Search for the cell housing the specified text and yield its (X, Y) center coordinate. 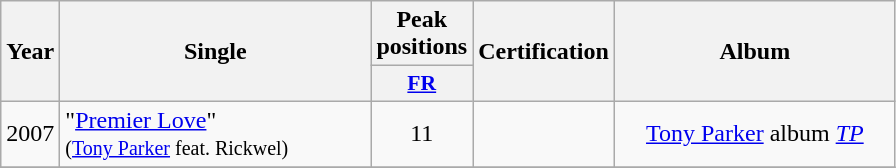
Tony Parker album TP (754, 134)
2007 (30, 134)
"Premier Love"(Tony Parker feat. Rickwel) (216, 134)
Peak positions (422, 34)
Year (30, 52)
FR (422, 84)
Single (216, 52)
11 (422, 134)
Album (754, 52)
Certification (544, 52)
